Pinpoint the cell where the given text exists, returning its [x, y] midpoint coordinate. 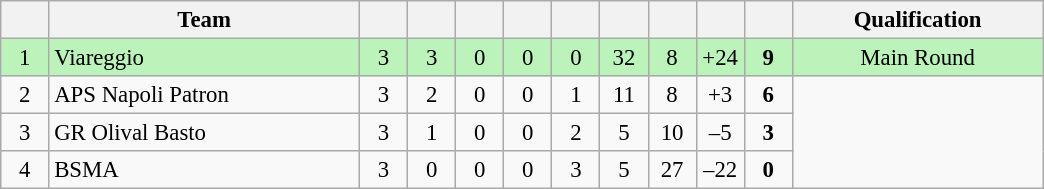
Viareggio [204, 58]
Main Round [918, 58]
BSMA [204, 170]
10 [672, 133]
4 [25, 170]
+3 [720, 95]
11 [624, 95]
–5 [720, 133]
APS Napoli Patron [204, 95]
–22 [720, 170]
Qualification [918, 20]
9 [768, 58]
+24 [720, 58]
GR Olival Basto [204, 133]
27 [672, 170]
6 [768, 95]
Team [204, 20]
32 [624, 58]
